Provide the [X, Y] coordinate of the cell's center where the given text is located.  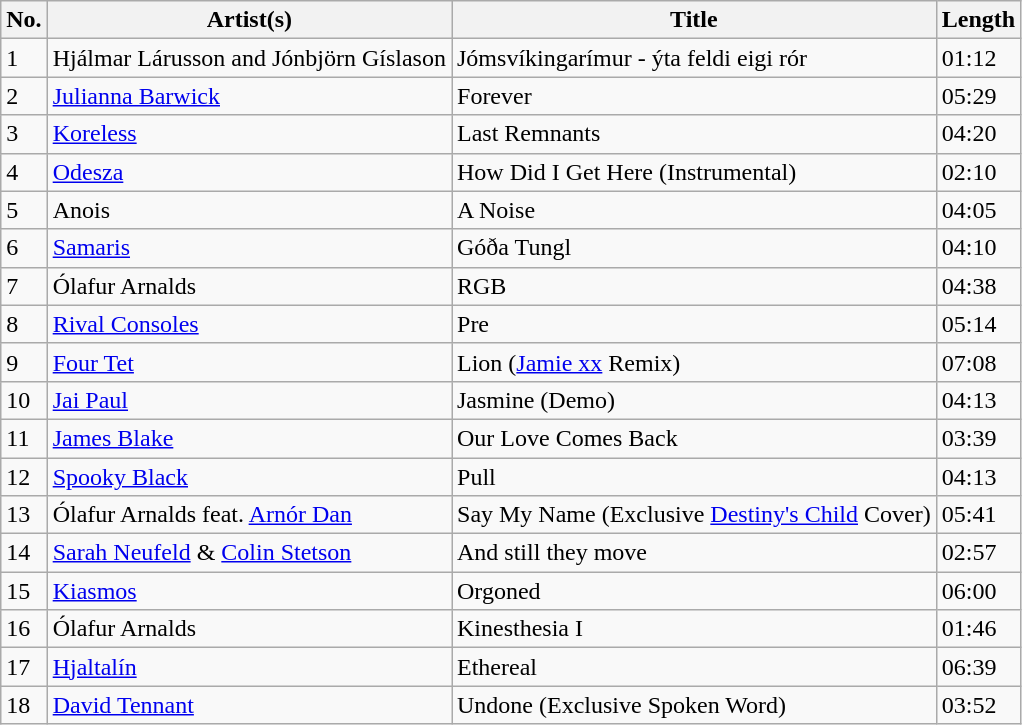
Pull [694, 477]
04:38 [978, 286]
Anois [249, 210]
How Did I Get Here (Instrumental) [694, 172]
05:29 [978, 96]
Samaris [249, 248]
03:39 [978, 438]
06:39 [978, 667]
1 [24, 58]
6 [24, 248]
Hjaltalín [249, 667]
04:20 [978, 134]
James Blake [249, 438]
12 [24, 477]
Ethereal [694, 667]
Four Tet [249, 362]
05:41 [978, 515]
No. [24, 20]
7 [24, 286]
02:57 [978, 553]
Jai Paul [249, 400]
01:46 [978, 629]
4 [24, 172]
Forever [694, 96]
03:52 [978, 705]
RGB [694, 286]
01:12 [978, 58]
Julianna Barwick [249, 96]
07:08 [978, 362]
A Noise [694, 210]
Spooky Black [249, 477]
17 [24, 667]
Lion (Jamie xx Remix) [694, 362]
Undone (Exclusive Spoken Word) [694, 705]
Kiasmos [249, 591]
Title [694, 20]
Ólafur Arnalds feat. Arnór Dan [249, 515]
Kinesthesia I [694, 629]
Sarah Neufeld & Colin Stetson [249, 553]
06:00 [978, 591]
Our Love Comes Back [694, 438]
16 [24, 629]
Last Remnants [694, 134]
2 [24, 96]
3 [24, 134]
15 [24, 591]
Hjálmar Lárusson and Jónbjörn Gíslason [249, 58]
5 [24, 210]
Pre [694, 324]
13 [24, 515]
Odesza [249, 172]
Góða Tungl [694, 248]
Orgoned [694, 591]
David Tennant [249, 705]
And still they move [694, 553]
8 [24, 324]
9 [24, 362]
Artist(s) [249, 20]
14 [24, 553]
Say My Name (Exclusive Destiny's Child Cover) [694, 515]
Jasmine (Demo) [694, 400]
Jómsvíkingarímur - ýta feldi eigi rór [694, 58]
Length [978, 20]
18 [24, 705]
Koreless [249, 134]
02:10 [978, 172]
10 [24, 400]
11 [24, 438]
04:10 [978, 248]
04:05 [978, 210]
Rival Consoles [249, 324]
05:14 [978, 324]
